Extract the [x, y] coordinate from the center of the cell holding the provided text.  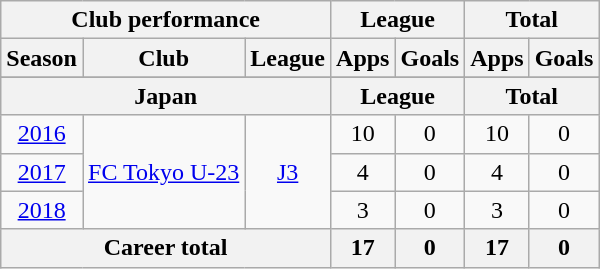
2016 [42, 134]
Club performance [166, 20]
2017 [42, 172]
Japan [166, 96]
2018 [42, 210]
Career total [166, 248]
Club [163, 58]
J3 [288, 172]
FC Tokyo U-23 [163, 172]
Season [42, 58]
